Scan for the cell matching the given text and deliver its (X, Y) coordinate at center. 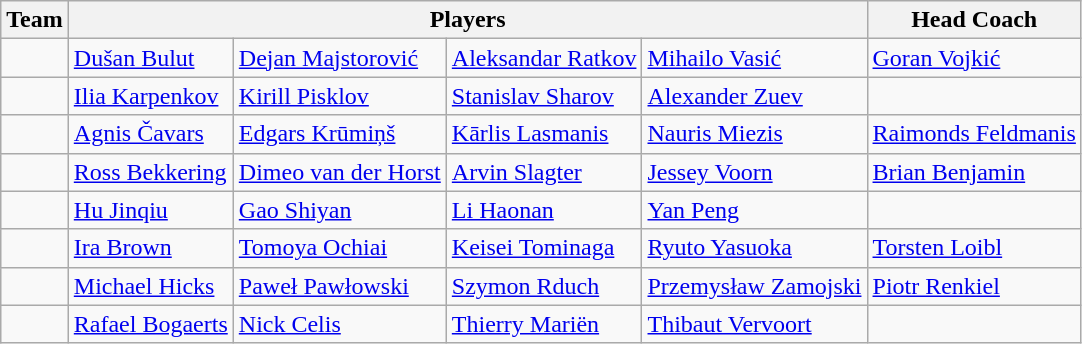
Yan Peng (754, 210)
Kārlis Lasmanis (544, 134)
Ilia Karpenkov (150, 96)
Rafael Bogaerts (150, 324)
Goran Vojkić (974, 58)
Edgars Krūmiņš (340, 134)
Thibaut Vervoort (754, 324)
Brian Benjamin (974, 172)
Ryuto Yasuoka (754, 248)
Nick Celis (340, 324)
Keisei Tominaga (544, 248)
Mihailo Vasić (754, 58)
Dušan Bulut (150, 58)
Paweł Pawłowski (340, 286)
Ross Bekkering (150, 172)
Raimonds Feldmanis (974, 134)
Stanislav Sharov (544, 96)
Michael Hicks (150, 286)
Ira Brown (150, 248)
Players (468, 20)
Szymon Rduch (544, 286)
Arvin Slagter (544, 172)
Dimeo van der Horst (340, 172)
Kirill Pisklov (340, 96)
Team (35, 20)
Agnis Čavars (150, 134)
Li Haonan (544, 210)
Torsten Loibl (974, 248)
Aleksandar Ratkov (544, 58)
Alexander Zuev (754, 96)
Head Coach (974, 20)
Nauris Miezis (754, 134)
Przemysław Zamojski (754, 286)
Tomoya Ochiai (340, 248)
Jessey Voorn (754, 172)
Dejan Majstorović (340, 58)
Piotr Renkiel (974, 286)
Gao Shiyan (340, 210)
Thierry Mariën (544, 324)
Hu Jinqiu (150, 210)
